Return (x, y) of the center of cell containing provided text 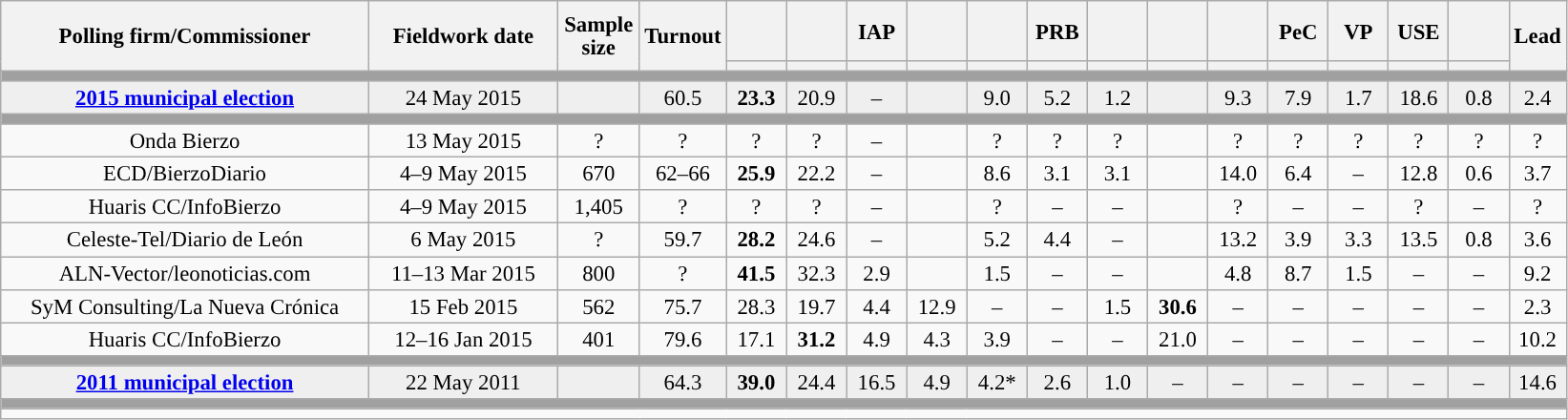
3.7 (1537, 174)
4.2* (996, 382)
14.0 (1239, 174)
13.5 (1418, 241)
7.9 (1298, 97)
39.0 (756, 382)
10.2 (1537, 340)
6 May 2015 (463, 241)
562 (598, 305)
Turnout (683, 36)
401 (598, 340)
23.3 (756, 97)
62–66 (683, 174)
Fieldwork date (463, 36)
28.3 (756, 305)
Lead (1537, 36)
28.2 (756, 241)
30.6 (1178, 305)
1.0 (1117, 382)
24.6 (817, 241)
0.6 (1479, 174)
15 Feb 2015 (463, 305)
SyM Consulting/La Nueva Crónica (185, 305)
Onda Bierzo (185, 141)
24 May 2015 (463, 97)
PeC (1298, 31)
Polling firm/Commissioner (185, 36)
1.7 (1359, 97)
31.2 (817, 340)
13.2 (1239, 241)
Sample size (598, 36)
VP (1359, 31)
12.9 (937, 305)
24.4 (817, 382)
19.7 (817, 305)
64.3 (683, 382)
6.4 (1298, 174)
14.6 (1537, 382)
2.6 (1057, 382)
8.7 (1298, 273)
4.8 (1239, 273)
670 (598, 174)
25.9 (756, 174)
800 (598, 273)
32.3 (817, 273)
59.7 (683, 241)
16.5 (876, 382)
60.5 (683, 97)
75.7 (683, 305)
8.6 (996, 174)
1,405 (598, 208)
ECD/BierzoDiario (185, 174)
USE (1418, 31)
9.0 (996, 97)
9.3 (1239, 97)
4.3 (937, 340)
17.1 (756, 340)
22.2 (817, 174)
2011 municipal election (185, 382)
2.9 (876, 273)
9.2 (1537, 273)
ALN-Vector/leonoticias.com (185, 273)
1.2 (1117, 97)
2.4 (1537, 97)
IAP (876, 31)
21.0 (1178, 340)
3.6 (1537, 241)
20.9 (817, 97)
3.3 (1359, 241)
13 May 2015 (463, 141)
18.6 (1418, 97)
2015 municipal election (185, 97)
PRB (1057, 31)
12.8 (1418, 174)
2.3 (1537, 305)
Celeste-Tel/Diario de León (185, 241)
41.5 (756, 273)
12–16 Jan 2015 (463, 340)
79.6 (683, 340)
22 May 2011 (463, 382)
11–13 Mar 2015 (463, 273)
